From the cell containing the given text, extract its center point as (X, Y) coordinate. 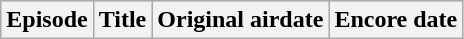
Title (122, 20)
Encore date (396, 20)
Original airdate (240, 20)
Episode (47, 20)
